Search for the cell housing the specified text and yield its [x, y] center coordinate. 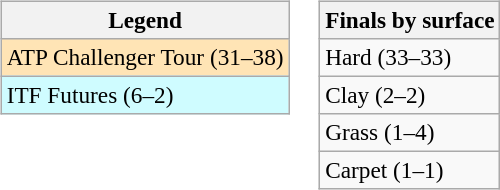
Legend [145, 20]
Clay (2–2) [410, 95]
ITF Futures (6–2) [145, 95]
Grass (1–4) [410, 133]
Hard (33–33) [410, 57]
ATP Challenger Tour (31–38) [145, 57]
Carpet (1–1) [410, 171]
Finals by surface [410, 20]
